Return (X, Y) of the center of cell containing provided text 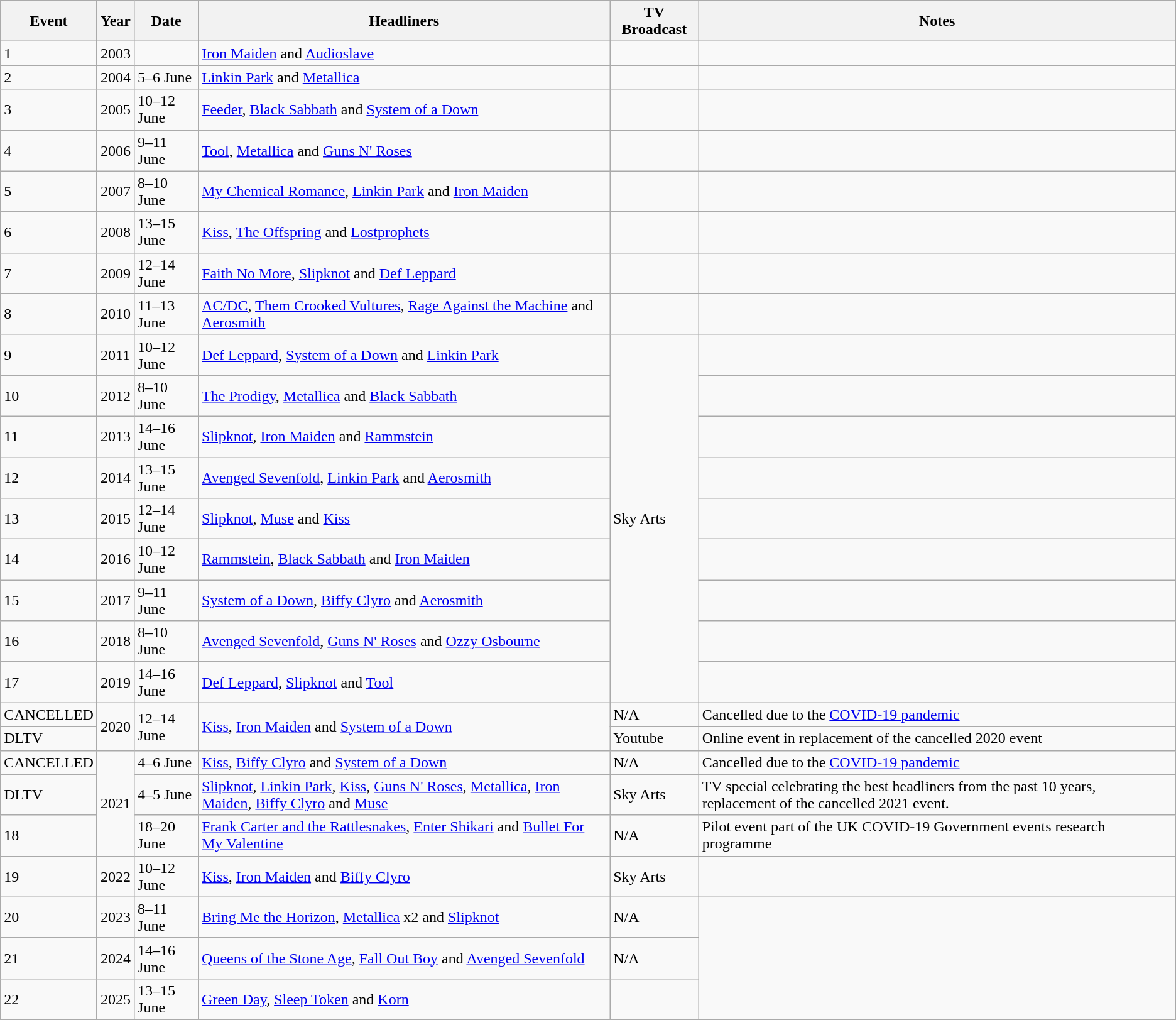
7 (49, 273)
18 (49, 836)
TV Broadcast (655, 21)
AC/DC, Them Crooked Vultures, Rage Against the Machine and Aerosmith (405, 314)
Tool, Metallica and Guns N' Roses (405, 151)
12 (49, 478)
2014 (116, 478)
Linkin Park and Metallica (405, 77)
Kiss, Biffy Clyro and System of a Down (405, 762)
8 (49, 314)
2007 (116, 191)
Slipknot, Linkin Park, Kiss, Guns N' Roses, Metallica, Iron Maiden, Biffy Clyro and Muse (405, 794)
19 (49, 876)
8–11 June (166, 918)
5 (49, 191)
Faith No More, Slipknot and Def Leppard (405, 273)
2006 (116, 151)
13 (49, 519)
2021 (116, 803)
Avenged Sevenfold, Guns N' Roses and Ozzy Osbourne (405, 641)
Kiss, Iron Maiden and System of a Down (405, 727)
2004 (116, 77)
2019 (116, 683)
4–5 June (166, 794)
2013 (116, 436)
1 (49, 53)
Notes (937, 21)
Iron Maiden and Audioslave (405, 53)
Headliners (405, 21)
Slipknot, Muse and Kiss (405, 519)
Online event in replacement of the cancelled 2020 event (937, 738)
5–6 June (166, 77)
2023 (116, 918)
2016 (116, 559)
Pilot event part of the UK COVID-19 Government events research programme (937, 836)
9 (49, 354)
3 (49, 109)
System of a Down, Biffy Clyro and Aerosmith (405, 601)
2024 (116, 958)
18–20 June (166, 836)
Youtube (655, 738)
2010 (116, 314)
Feeder, Black Sabbath and System of a Down (405, 109)
2017 (116, 601)
2012 (116, 396)
2015 (116, 519)
2009 (116, 273)
16 (49, 641)
2022 (116, 876)
2018 (116, 641)
Kiss, Iron Maiden and Biffy Clyro (405, 876)
Date (166, 21)
17 (49, 683)
4–6 June (166, 762)
Def Leppard, Slipknot and Tool (405, 683)
15 (49, 601)
2025 (116, 999)
Frank Carter and the Rattlesnakes, Enter Shikari and Bullet For My Valentine (405, 836)
6 (49, 233)
Kiss, The Offspring and Lostprophets (405, 233)
11–13 June (166, 314)
2008 (116, 233)
2003 (116, 53)
Green Day, Sleep Token and Korn (405, 999)
Bring Me the Horizon, Metallica x2 and Slipknot (405, 918)
My Chemical Romance, Linkin Park and Iron Maiden (405, 191)
2 (49, 77)
2005 (116, 109)
Queens of the Stone Age, Fall Out Boy and Avenged Sevenfold (405, 958)
Slipknot, Iron Maiden and Rammstein (405, 436)
4 (49, 151)
20 (49, 918)
Def Leppard, System of a Down and Linkin Park (405, 354)
2011 (116, 354)
11 (49, 436)
Rammstein, Black Sabbath and Iron Maiden (405, 559)
22 (49, 999)
10 (49, 396)
The Prodigy, Metallica and Black Sabbath (405, 396)
2020 (116, 727)
Event (49, 21)
Year (116, 21)
14 (49, 559)
21 (49, 958)
Avenged Sevenfold, Linkin Park and Aerosmith (405, 478)
TV special celebrating the best headliners from the past 10 years, replacement of the cancelled 2021 event. (937, 794)
